From the cell containing the given text, extract its center point as (X, Y) coordinate. 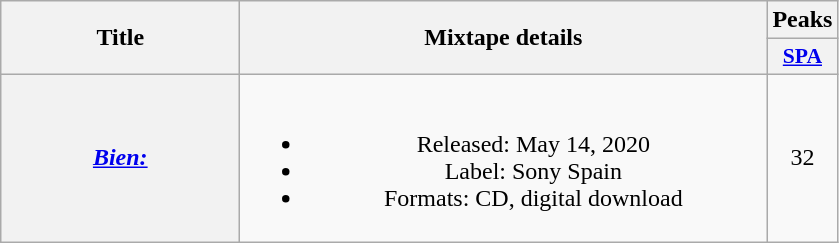
SPA (802, 57)
Title (120, 38)
Released: May 14, 2020Label: Sony SpainFormats: CD, digital download (504, 158)
Bien: (120, 158)
Mixtape details (504, 38)
Peaks (802, 20)
32 (802, 158)
